Find where the given text appears and provide that cell's center as [x, y] coordinate. 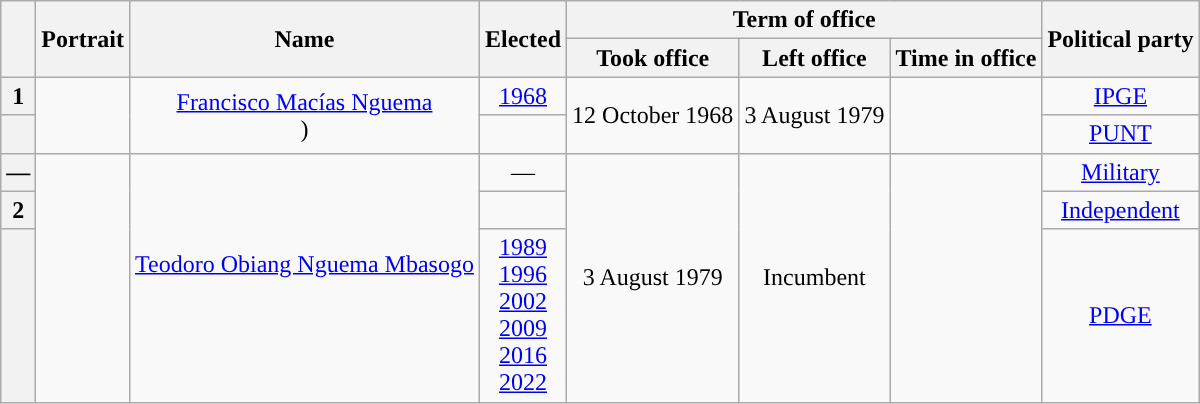
12 October 1968 [653, 115]
Independent [1120, 210]
Incumbent [814, 278]
Name [304, 39]
Time in office [966, 58]
1 [18, 96]
Elected [522, 39]
Military [1120, 172]
Political party [1120, 39]
Teodoro Obiang Nguema Mbasogo [304, 278]
PDGE [1120, 316]
2 [18, 210]
Left office [814, 58]
1968 [522, 96]
IPGE [1120, 96]
Term of office [804, 20]
PUNT [1120, 134]
Francisco Macías Nguema) [304, 115]
Took office [653, 58]
198919962002200920162022 [522, 316]
Portrait [83, 39]
